Locate the cell with the specified text and output its [x, y] center coordinate. 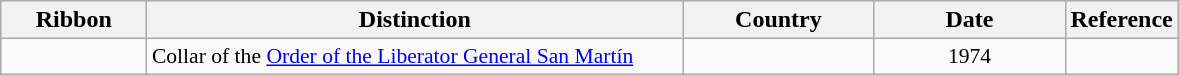
Date [970, 20]
Distinction [415, 20]
Ribbon [74, 20]
Collar of the Order of the Liberator General San Martín [415, 57]
Reference [1122, 20]
1974 [970, 57]
Country [778, 20]
